Extract the [x, y] coordinate from the center of the cell holding the provided text.  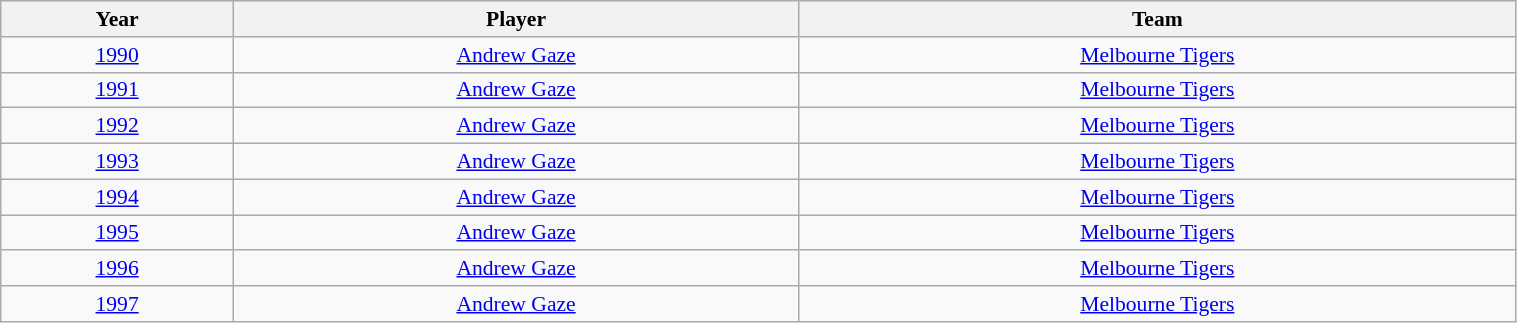
1994 [118, 197]
1997 [118, 304]
Team [1158, 19]
1995 [118, 233]
Player [516, 19]
1990 [118, 55]
1991 [118, 90]
1996 [118, 269]
1992 [118, 126]
1993 [118, 162]
Year [118, 19]
